Return (X, Y) of the center of cell containing provided text 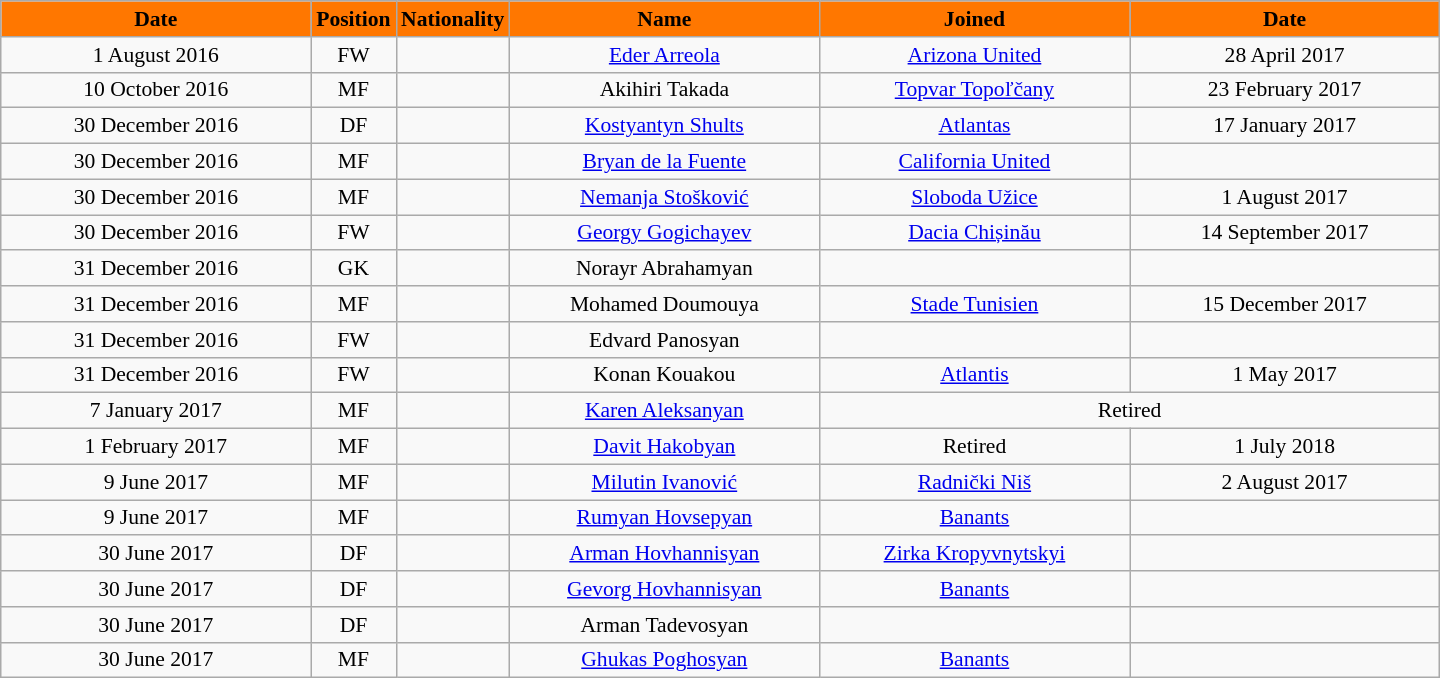
Zirka Kropyvnytskyi (974, 554)
Dacia Chișinău (974, 233)
15 December 2017 (1285, 304)
Gevorg Hovhannisyan (664, 589)
Sloboda Užice (974, 197)
Karen Aleksanyan (664, 411)
Kostyantyn Shults (664, 126)
1 August 2016 (156, 55)
Nemanja Stošković (664, 197)
Ghukas Poghosyan (664, 660)
Akihiri Takada (664, 90)
1 August 2017 (1285, 197)
14 September 2017 (1285, 233)
7 January 2017 (156, 411)
28 April 2017 (1285, 55)
Arizona United (974, 55)
1 May 2017 (1285, 375)
Georgy Gogichayev (664, 233)
Konan Kouakou (664, 375)
Bryan de la Fuente (664, 162)
Eder Arreola (664, 55)
Milutin Ivanović (664, 482)
17 January 2017 (1285, 126)
GK (354, 269)
Edvard Panosyan (664, 340)
California United (974, 162)
Norayr Abrahamyan (664, 269)
Atlantis (974, 375)
Mohamed Doumouya (664, 304)
Atlantas (974, 126)
1 February 2017 (156, 447)
Radnički Niš (974, 482)
Davit Hakobyan (664, 447)
Topvar Topoľčany (974, 90)
Arman Hovhannisyan (664, 554)
2 August 2017 (1285, 482)
Stade Tunisien (974, 304)
Rumyan Hovsepyan (664, 518)
Arman Tadevosyan (664, 625)
23 February 2017 (1285, 90)
Position (354, 19)
Joined (974, 19)
Nationality (452, 19)
Name (664, 19)
10 October 2016 (156, 90)
1 July 2018 (1285, 447)
